Output the (X, Y) coordinate of the center of the cell containing the given text.  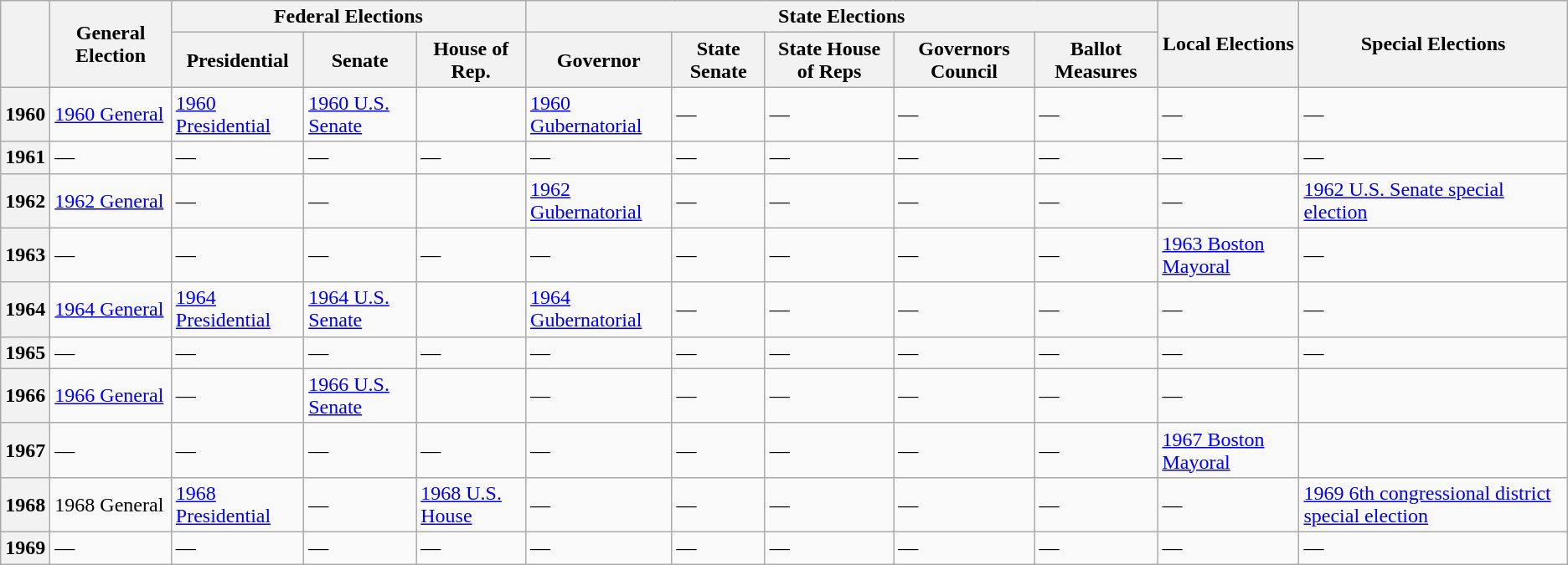
1966 (25, 395)
1960 Gubernatorial (599, 114)
State House of Reps (829, 60)
1960 Presidential (237, 114)
1968 (25, 504)
1960 (25, 114)
1966 General (111, 395)
1964 General (111, 310)
1967 (25, 450)
1966 U.S. Senate (360, 395)
1969 (25, 547)
1968 General (111, 504)
1964 Presidential (237, 310)
1969 6th congressional district special election (1433, 504)
1964 Gubernatorial (599, 310)
1962 (25, 201)
Governors Council (964, 60)
1962 U.S. Senate special election (1433, 201)
Special Elections (1433, 44)
1962 Gubernatorial (599, 201)
Local Elections (1228, 44)
1963 Boston Mayoral (1228, 254)
1961 (25, 157)
1960 U.S. Senate (360, 114)
1964 (25, 310)
1965 (25, 352)
State Senate (719, 60)
Federal Elections (348, 17)
Governor (599, 60)
Ballot Measures (1096, 60)
General Election (111, 44)
State Elections (842, 17)
1963 (25, 254)
1960 General (111, 114)
Presidential (237, 60)
House of Rep. (471, 60)
1968 U.S. House (471, 504)
1968 Presidential (237, 504)
1964 U.S. Senate (360, 310)
1962 General (111, 201)
1967 Boston Mayoral (1228, 450)
Senate (360, 60)
